Determine the (X, Y) coordinate at the center of the cell enclosing the given text.  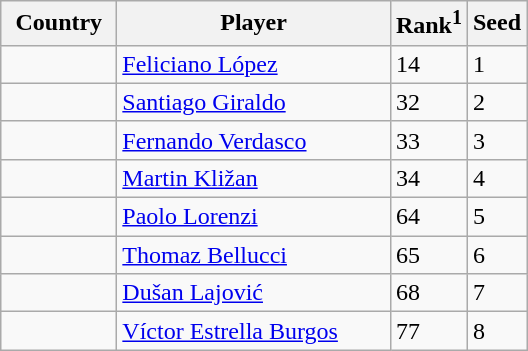
14 (428, 64)
64 (428, 217)
Thomaz Bellucci (254, 255)
Feliciano López (254, 64)
Santiago Giraldo (254, 102)
3 (496, 140)
Dušan Lajović (254, 293)
77 (428, 331)
68 (428, 293)
65 (428, 255)
Seed (496, 24)
8 (496, 331)
32 (428, 102)
Paolo Lorenzi (254, 217)
Country (59, 24)
1 (496, 64)
4 (496, 178)
7 (496, 293)
Víctor Estrella Burgos (254, 331)
Player (254, 24)
5 (496, 217)
34 (428, 178)
Rank1 (428, 24)
Martin Kližan (254, 178)
6 (496, 255)
33 (428, 140)
2 (496, 102)
Fernando Verdasco (254, 140)
